Pinpoint the cell where the given text exists, returning its (X, Y) midpoint coordinate. 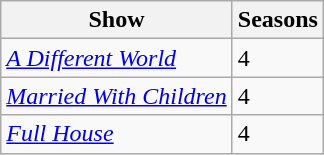
Seasons (278, 20)
Full House (117, 134)
Show (117, 20)
A Different World (117, 58)
Married With Children (117, 96)
